Locate the cell with the specified text and output its (X, Y) center coordinate. 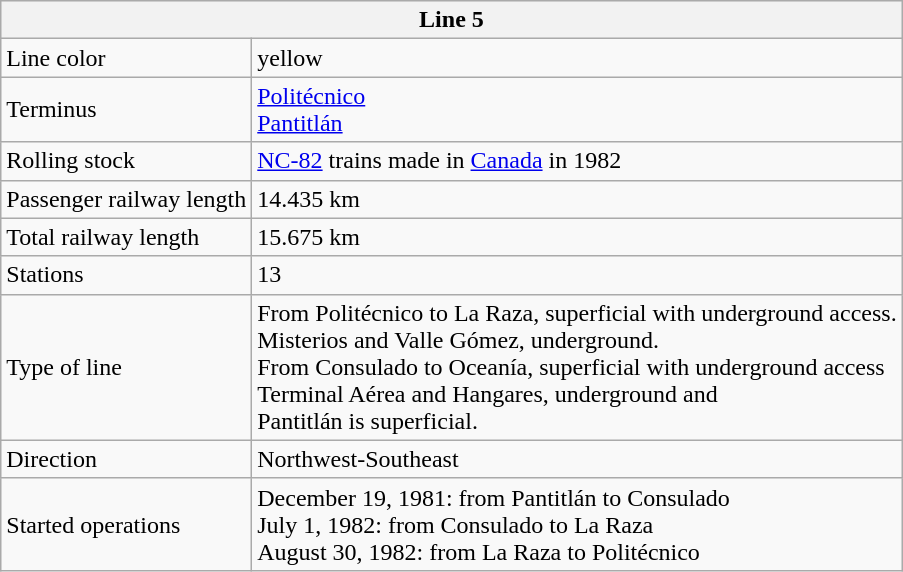
Stations (126, 275)
December 19, 1981: from Pantitlán to Consulado July 1, 1982: from Consulado to La Raza August 30, 1982: from La Raza to Politécnico (577, 524)
15.675 km (577, 237)
Politécnico Pantitlán (577, 110)
Started operations (126, 524)
14.435 km (577, 199)
Total railway length (126, 237)
Line 5 (452, 20)
yellow (577, 58)
Northwest-Southeast (577, 459)
Direction (126, 459)
Rolling stock (126, 161)
Passenger railway length (126, 199)
Type of line (126, 367)
NC-82 trains made in Canada in 1982 (577, 161)
Line color (126, 58)
13 (577, 275)
Terminus (126, 110)
